Locate the cell with the specified text and output its [X, Y] center coordinate. 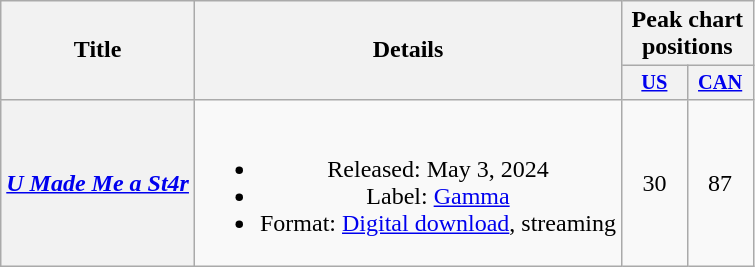
Title [98, 50]
CAN [720, 83]
30 [655, 182]
87 [720, 182]
U Made Me a St4r [98, 182]
Details [408, 50]
Released: May 3, 2024Label: GammaFormat: Digital download, streaming [408, 182]
Peak chart positions [688, 34]
US [655, 83]
